Search for the cell housing the specified text and yield its (x, y) center coordinate. 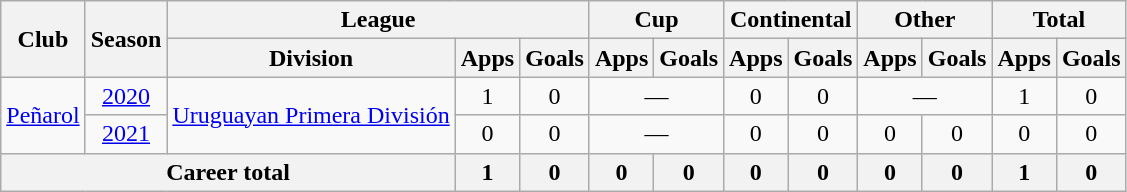
Club (43, 39)
Uruguayan Primera División (311, 115)
2020 (126, 96)
2021 (126, 134)
Season (126, 39)
Continental (791, 20)
Total (1059, 20)
Other (925, 20)
Division (311, 58)
Cup (656, 20)
Peñarol (43, 115)
League (378, 20)
Career total (228, 172)
